Locate the cell with the specified text and output its [x, y] center coordinate. 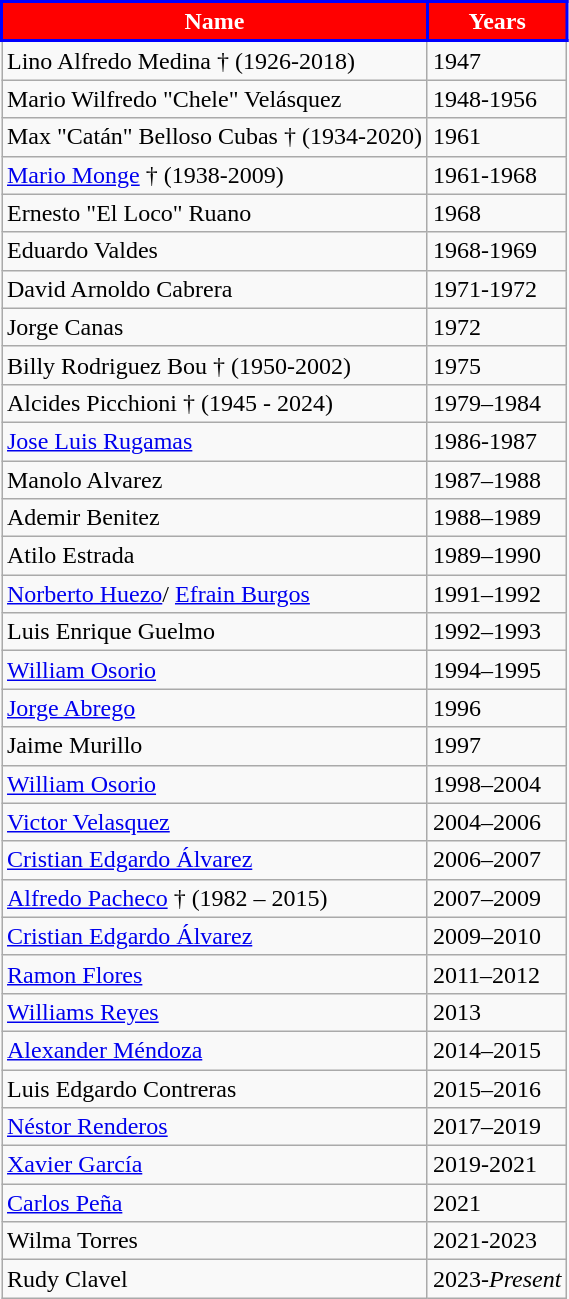
Years [496, 22]
Atilo Estrada [215, 556]
2014–2015 [496, 1050]
1968 [496, 213]
Mario Wilfredo "Chele" Velásquez [215, 99]
Victor Velasquez [215, 822]
Luis Enrique Guelmo [215, 632]
Wilma Torres [215, 1241]
1996 [496, 708]
Jorge Abrego [215, 708]
1998–2004 [496, 784]
1987–1988 [496, 479]
2007–2009 [496, 898]
Rudy Clavel [215, 1279]
Name [215, 22]
1989–1990 [496, 556]
Max "Catán" Belloso Cubas † (1934-2020) [215, 137]
Ernesto "El Loco" Ruano [215, 213]
1997 [496, 746]
Carlos Peña [215, 1203]
Jose Luis Rugamas [215, 441]
1972 [496, 327]
Alcides Picchioni † (1945 - 2024) [215, 403]
2019-2021 [496, 1165]
Alexander Méndoza [215, 1050]
Néstor Renderos [215, 1127]
1968-1969 [496, 251]
2021 [496, 1203]
1975 [496, 365]
1961-1968 [496, 175]
2023-Present [496, 1279]
Xavier García [215, 1165]
Norberto Huezo/ Efrain Burgos [215, 594]
2009–2010 [496, 936]
1971-1972 [496, 289]
2004–2006 [496, 822]
2017–2019 [496, 1127]
Billy Rodriguez Bou † (1950-2002) [215, 365]
2011–2012 [496, 974]
Alfredo Pacheco † (1982 – 2015) [215, 898]
2006–2007 [496, 860]
2015–2016 [496, 1089]
Luis Edgardo Contreras [215, 1089]
Manolo Alvarez [215, 479]
1948-1956 [496, 99]
Eduardo Valdes [215, 251]
1994–1995 [496, 670]
1947 [496, 60]
Ramon Flores [215, 974]
Mario Monge † (1938-2009) [215, 175]
Williams Reyes [215, 1012]
1988–1989 [496, 518]
Jorge Canas [215, 327]
2013 [496, 1012]
Jaime Murillo [215, 746]
1991–1992 [496, 594]
David Arnoldo Cabrera [215, 289]
1992–1993 [496, 632]
1961 [496, 137]
Lino Alfredo Medina † (1926-2018) [215, 60]
Ademir Benitez [215, 518]
1986-1987 [496, 441]
1979–1984 [496, 403]
2021-2023 [496, 1241]
